Provide the (x, y) coordinate of the cell's center where the given text is located.  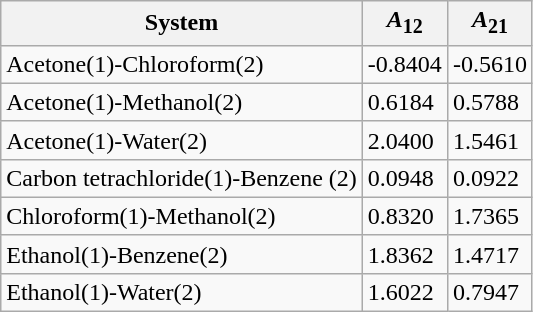
A21 (490, 23)
0.0922 (490, 178)
Ethanol(1)-Benzene(2) (182, 254)
Acetone(1)-Water(2) (182, 140)
Ethanol(1)-Water(2) (182, 292)
0.6184 (404, 102)
1.6022 (404, 292)
A12 (404, 23)
Acetone(1)-Methanol(2) (182, 102)
2.0400 (404, 140)
Acetone(1)-Chloroform(2) (182, 64)
System (182, 23)
0.8320 (404, 216)
0.5788 (490, 102)
Chloroform(1)-Methanol(2) (182, 216)
1.4717 (490, 254)
1.5461 (490, 140)
-0.5610 (490, 64)
0.0948 (404, 178)
Carbon tetrachloride(1)-Benzene (2) (182, 178)
0.7947 (490, 292)
1.7365 (490, 216)
-0.8404 (404, 64)
1.8362 (404, 254)
